Provide the [X, Y] coordinate of the cell's center where the given text is located.  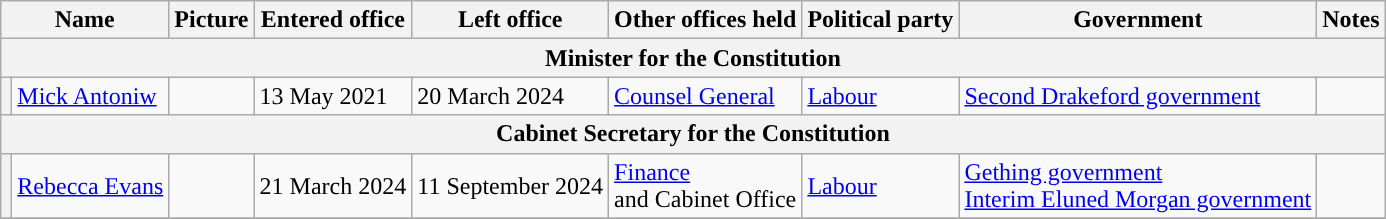
Government [1138, 20]
Minister for the Constitution [693, 58]
Picture [212, 20]
Cabinet Secretary for the Constitution [693, 134]
Mick Antoniw [90, 96]
Rebecca Evans [90, 186]
Left office [510, 20]
Second Drakeford government [1138, 96]
Gething governmentInterim Eluned Morgan government [1138, 186]
Financeand Cabinet Office [706, 186]
Notes [1351, 20]
13 May 2021 [333, 96]
Entered office [333, 20]
21 March 2024 [333, 186]
11 September 2024 [510, 186]
Name [85, 20]
Political party [880, 20]
Other offices held [706, 20]
20 March 2024 [510, 96]
Counsel General [706, 96]
